From the cell containing the given text, extract its center point as [X, Y] coordinate. 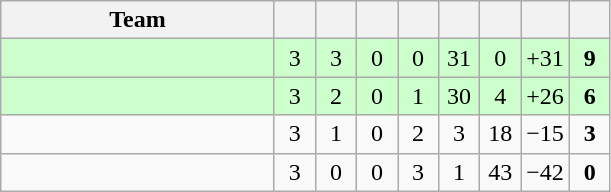
−15 [546, 134]
30 [460, 96]
4 [500, 96]
Team [138, 20]
18 [500, 134]
43 [500, 172]
+26 [546, 96]
−42 [546, 172]
31 [460, 58]
6 [590, 96]
9 [590, 58]
+31 [546, 58]
